Return [X, Y] of the center of cell containing provided text 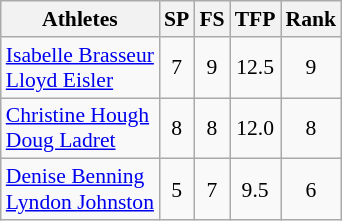
6 [312, 190]
Isabelle BrasseurLloyd Eisler [80, 68]
Christine HoughDoug Ladret [80, 128]
5 [176, 190]
FS [212, 19]
TFP [256, 19]
SP [176, 19]
Rank [312, 19]
12.0 [256, 128]
9.5 [256, 190]
12.5 [256, 68]
Denise BenningLyndon Johnston [80, 190]
Athletes [80, 19]
